Determine the (X, Y) coordinate at the center of the cell enclosing the given text.  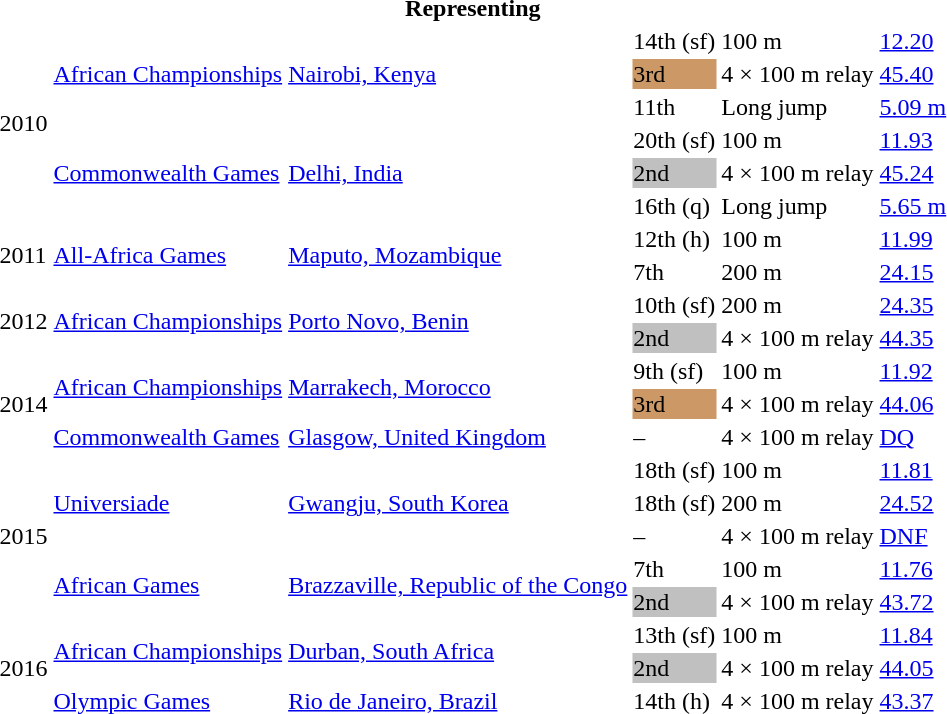
Porto Novo, Benin (458, 322)
Maputo, Mozambique (458, 256)
Nairobi, Kenya (458, 74)
12th (h) (674, 239)
Delhi, India (458, 173)
All-Africa Games (168, 256)
11th (674, 107)
Marrakech, Morocco (458, 388)
Gwangju, South Korea (458, 503)
13th (sf) (674, 635)
Universiade (168, 503)
Durban, South Africa (458, 652)
Glasgow, United Kingdom (458, 437)
16th (q) (674, 206)
10th (sf) (674, 305)
African Games (168, 586)
20th (sf) (674, 140)
14th (sf) (674, 41)
9th (sf) (674, 371)
Brazzaville, Republic of the Congo (458, 586)
